Extract the [X, Y] coordinate from the center of the cell holding the provided text.  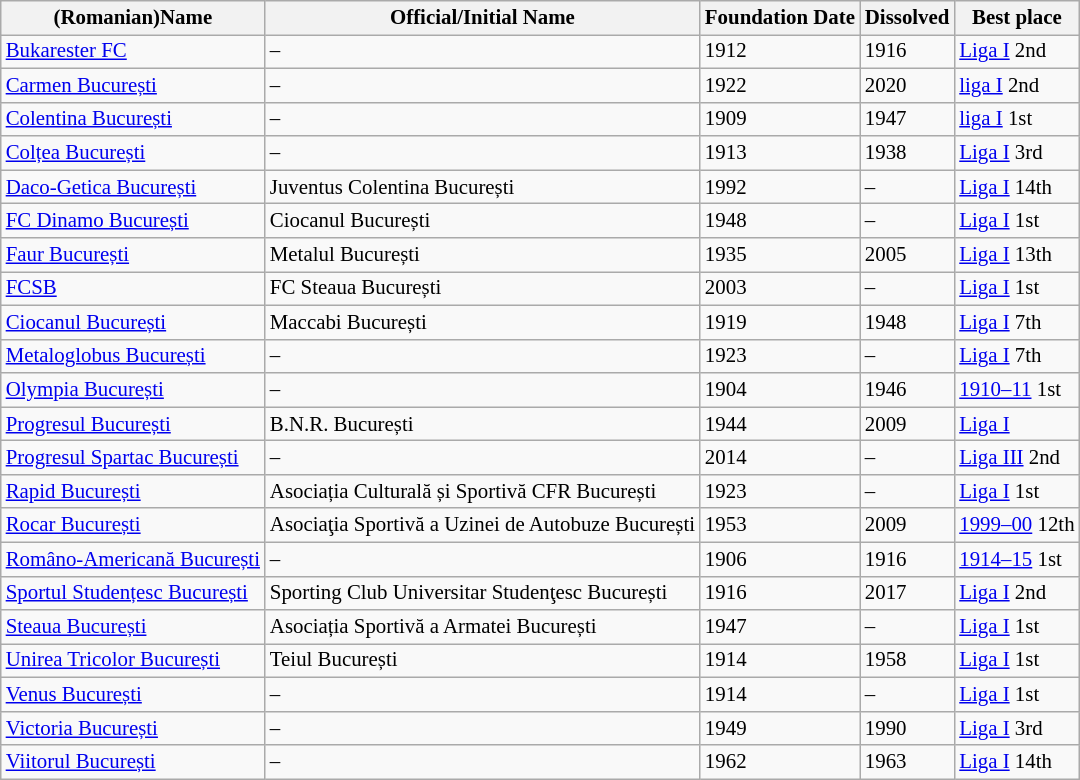
Colțea București [133, 153]
B.N.R. București [482, 424]
FC Dinamo București [133, 221]
1904 [780, 390]
Foundation Date [780, 18]
2005 [907, 255]
1946 [907, 390]
Bukarester FC [133, 51]
Asociaţia Sportivă a Uzinei de Autobuze București [482, 525]
Dissolved [907, 18]
1938 [907, 153]
liga I 1st [1016, 119]
Liga I [1016, 424]
Sporting Club Universitar Studenţesc București [482, 593]
Daco-Getica București [133, 187]
1992 [780, 187]
1912 [780, 51]
Româno-Americană București [133, 559]
Venus București [133, 695]
Asociația Culturală și Sportivă CFR București [482, 491]
Liga I 13th [1016, 255]
2017 [907, 593]
1914–15 1st [1016, 559]
Liga III 2nd [1016, 458]
1963 [907, 762]
1999–00 12th [1016, 525]
Colentina București [133, 119]
Rocar București [133, 525]
Metalul București [482, 255]
Metaloglobus București [133, 356]
Best place [1016, 18]
Rapid București [133, 491]
Steaua București [133, 627]
Juventus Colentina București [482, 187]
Carmen București [133, 85]
1906 [780, 559]
1962 [780, 762]
1913 [780, 153]
2014 [780, 458]
Teiul București [482, 661]
1909 [780, 119]
Progresul Spartac București [133, 458]
Unirea Tricolor București [133, 661]
1944 [780, 424]
1990 [907, 728]
1953 [780, 525]
liga I 2nd [1016, 85]
1910–11 1st [1016, 390]
1919 [780, 322]
(Romanian)Name [133, 18]
2020 [907, 85]
Sportul Studențesc București [133, 593]
Progresul București [133, 424]
Olympia București [133, 390]
Official/Initial Name [482, 18]
Asociația Sportivă a Armatei București [482, 627]
1949 [780, 728]
Maccabi București [482, 322]
Faur București [133, 255]
FC Steaua București [482, 288]
1958 [907, 661]
1935 [780, 255]
Victoria București [133, 728]
2003 [780, 288]
1922 [780, 85]
FCSB [133, 288]
Viitorul București [133, 762]
